Extract the [X, Y] coordinate from the center of the cell holding the provided text.  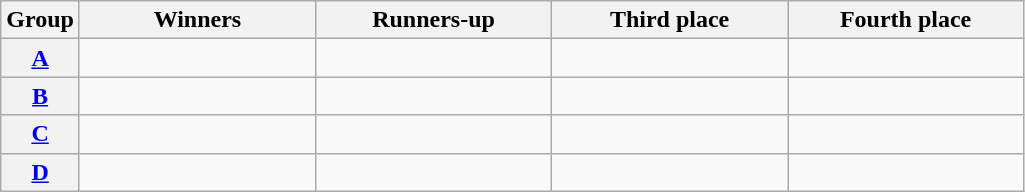
C [40, 134]
A [40, 58]
Third place [670, 20]
Group [40, 20]
Winners [197, 20]
Runners-up [433, 20]
Fourth place [906, 20]
B [40, 96]
D [40, 172]
